From the cell containing the given text, extract its center point as (X, Y) coordinate. 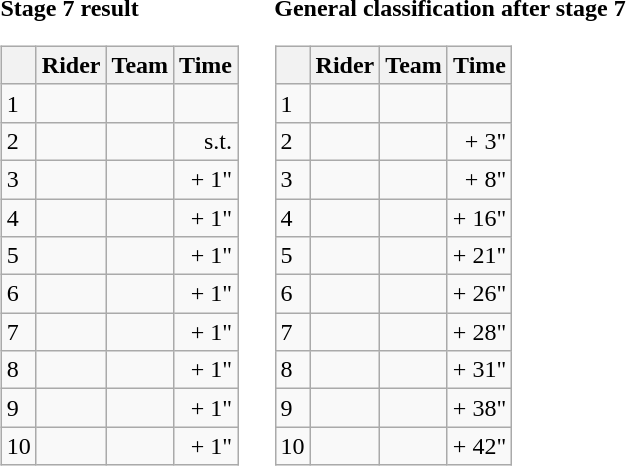
+ 8" (479, 179)
+ 3" (479, 141)
+ 31" (479, 370)
+ 38" (479, 408)
s.t. (206, 141)
+ 28" (479, 332)
+ 16" (479, 217)
+ 21" (479, 256)
+ 42" (479, 446)
+ 26" (479, 294)
